Output the [x, y] coordinate of the center of the cell containing the given text.  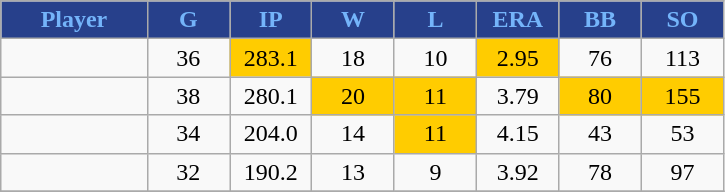
34 [188, 134]
18 [353, 58]
53 [682, 134]
20 [353, 96]
204.0 [271, 134]
13 [353, 172]
3.92 [518, 172]
43 [600, 134]
2.95 [518, 58]
Player [74, 20]
190.2 [271, 172]
14 [353, 134]
IP [271, 20]
BB [600, 20]
76 [600, 58]
4.15 [518, 134]
G [188, 20]
3.79 [518, 96]
78 [600, 172]
W [353, 20]
97 [682, 172]
38 [188, 96]
L [435, 20]
283.1 [271, 58]
155 [682, 96]
113 [682, 58]
ERA [518, 20]
280.1 [271, 96]
10 [435, 58]
36 [188, 58]
80 [600, 96]
9 [435, 172]
32 [188, 172]
SO [682, 20]
